Capture the cell that displays the provided text and extract its (x, y) central coordinate. 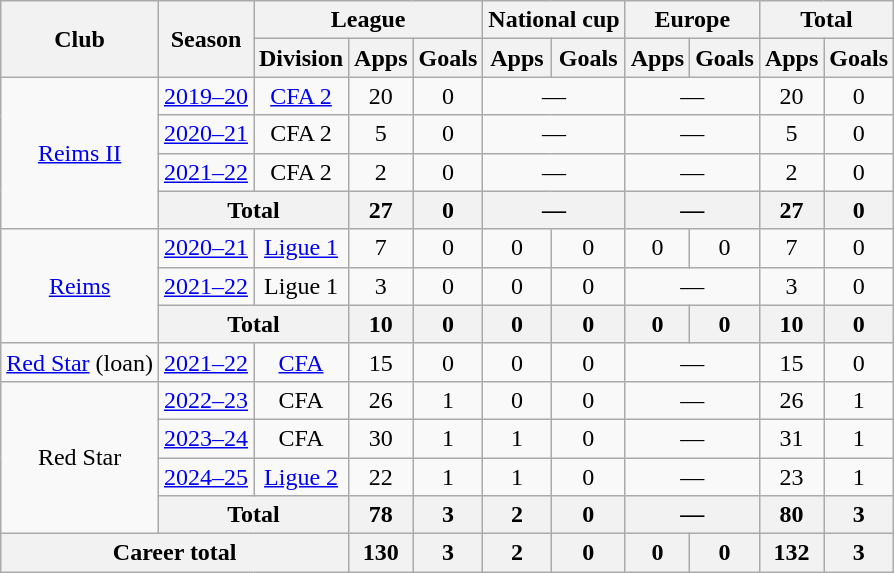
Red Star (80, 457)
Reims II (80, 153)
22 (381, 477)
78 (381, 515)
Club (80, 39)
Europe (692, 20)
Red Star (loan) (80, 362)
National cup (554, 20)
2022–23 (206, 400)
League (368, 20)
2024–25 (206, 477)
80 (791, 515)
23 (791, 477)
Reims (80, 286)
2019–20 (206, 96)
Division (302, 58)
132 (791, 553)
130 (381, 553)
31 (791, 438)
2023–24 (206, 438)
Season (206, 39)
Career total (175, 553)
Ligue 2 (302, 477)
30 (381, 438)
